For the text-containing cell, return its midpoint in (X, Y) coordinate format. 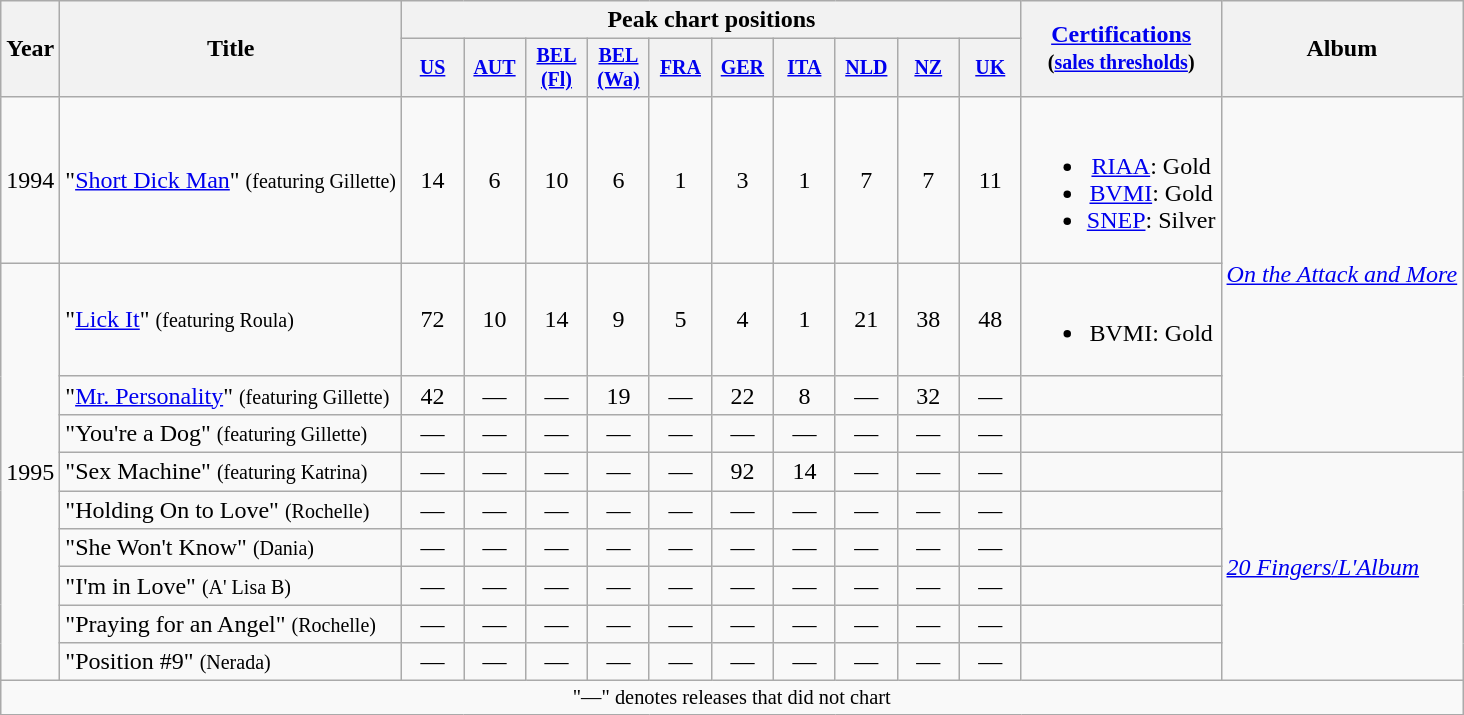
AUT (495, 68)
72 (433, 320)
9 (618, 320)
3 (742, 180)
92 (742, 472)
BVMI: Gold (1121, 320)
"Mr. Personality" (featuring Gillette) (231, 395)
38 (928, 320)
8 (804, 395)
US (433, 68)
"Position #9" (Nerada) (231, 662)
"I'm in Love" (A' Lisa B) (231, 586)
32 (928, 395)
UK (990, 68)
5 (680, 320)
Year (30, 49)
"You're a Dog" (featuring Gillette) (231, 433)
1995 (30, 472)
GER (742, 68)
NZ (928, 68)
BEL(Wa) (618, 68)
20 Fingers/L'Album (1342, 567)
BEL(Fl) (557, 68)
Certifications(sales thresholds) (1121, 49)
"Sex Machine" (featuring Katrina) (231, 472)
19 (618, 395)
NLD (866, 68)
"Lick It" (featuring Roula) (231, 320)
FRA (680, 68)
48 (990, 320)
21 (866, 320)
Album (1342, 49)
1994 (30, 180)
ITA (804, 68)
"Short Dick Man" (featuring Gillette) (231, 180)
22 (742, 395)
"She Won't Know" (Dania) (231, 548)
4 (742, 320)
"Holding On to Love" (Rochelle) (231, 510)
On the Attack and More (1342, 274)
42 (433, 395)
RIAA: GoldBVMI: GoldSNEP: Silver (1121, 180)
11 (990, 180)
Title (231, 49)
"Praying for an Angel" (Rochelle) (231, 624)
"—" denotes releases that did not chart (732, 698)
Peak chart positions (712, 20)
